For the text-containing cell, return its midpoint in [X, Y] coordinate format. 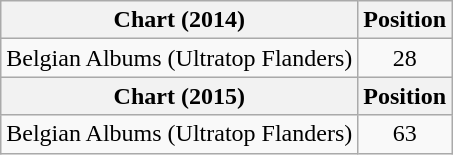
Chart (2015) [180, 96]
Chart (2014) [180, 20]
63 [405, 134]
28 [405, 58]
